Capture the cell that displays the provided text and extract its (x, y) central coordinate. 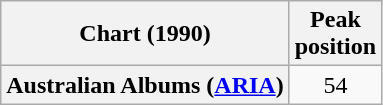
Peakposition (335, 34)
Australian Albums (ARIA) (145, 85)
54 (335, 85)
Chart (1990) (145, 34)
